Extract the [x, y] coordinate from the center of the cell holding the provided text.  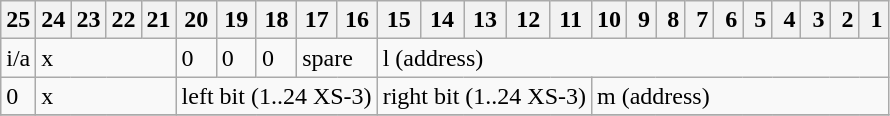
left bit (1..24 XS-3) [276, 96]
21 [158, 20]
5 [758, 20]
1 [874, 20]
19 [236, 20]
12 [528, 20]
3 [816, 20]
11 [571, 20]
4 [786, 20]
24 [54, 20]
22 [124, 20]
7 [700, 20]
17 [317, 20]
2 [844, 20]
14 [442, 20]
23 [88, 20]
13 [486, 20]
15 [398, 20]
right bit (1..24 XS-3) [484, 96]
25 [18, 20]
8 [670, 20]
m (address) [740, 96]
10 [608, 20]
spare [337, 58]
6 [728, 20]
18 [276, 20]
16 [357, 20]
i/a [18, 58]
9 [642, 20]
20 [196, 20]
l (address) [632, 58]
